Scan for the cell matching the given text and deliver its [X, Y] coordinate at center. 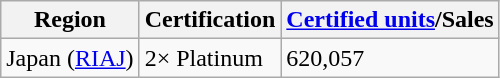
Region [70, 20]
Certified units/Sales [390, 20]
Certification [210, 20]
Japan (RIAJ) [70, 58]
620,057 [390, 58]
2× Platinum [210, 58]
